Locate the cell with the specified text and output its (X, Y) center coordinate. 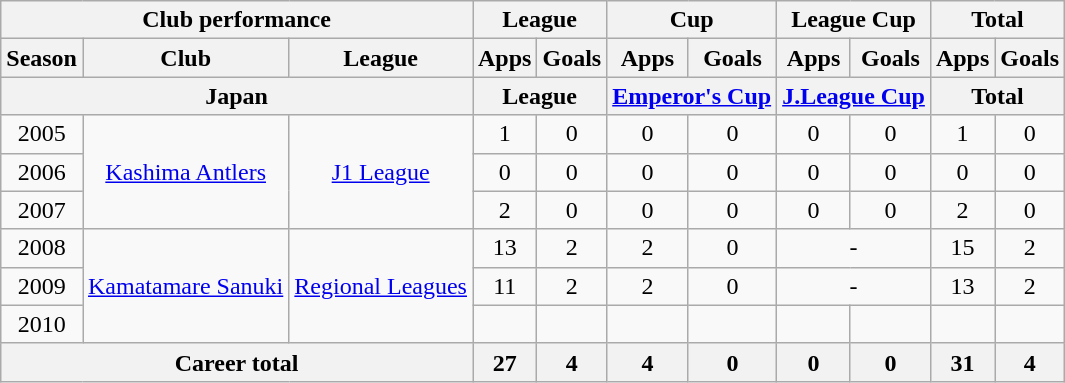
Japan (237, 96)
Club performance (237, 20)
Cup (692, 20)
Club (185, 58)
27 (504, 362)
2010 (42, 324)
J1 League (381, 172)
2006 (42, 172)
15 (962, 248)
Kamatamare Sanuki (185, 286)
Career total (237, 362)
2005 (42, 134)
31 (962, 362)
J.League Cup (854, 96)
Regional Leagues (381, 286)
Emperor's Cup (692, 96)
2007 (42, 210)
League Cup (854, 20)
2008 (42, 248)
Season (42, 58)
11 (504, 286)
2009 (42, 286)
Kashima Antlers (185, 172)
